Determine the [X, Y] coordinate at the center of the cell enclosing the given text.  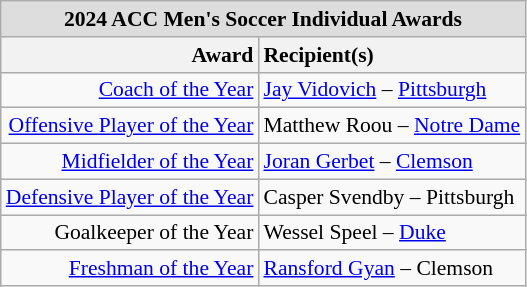
Coach of the Year [130, 90]
Wessel Speel – Duke [392, 233]
Award [130, 55]
Ransford Gyan – Clemson [392, 269]
Matthew Roou – Notre Dame [392, 126]
Goalkeeper of the Year [130, 233]
Recipient(s) [392, 55]
Midfielder of the Year [130, 162]
Joran Gerbet – Clemson [392, 162]
Defensive Player of the Year [130, 197]
2024 ACC Men's Soccer Individual Awards [263, 19]
Casper Svendby – Pittsburgh [392, 197]
Offensive Player of the Year [130, 126]
Freshman of the Year [130, 269]
Jay Vidovich – Pittsburgh [392, 90]
